Capture the cell that displays the provided text and extract its (x, y) central coordinate. 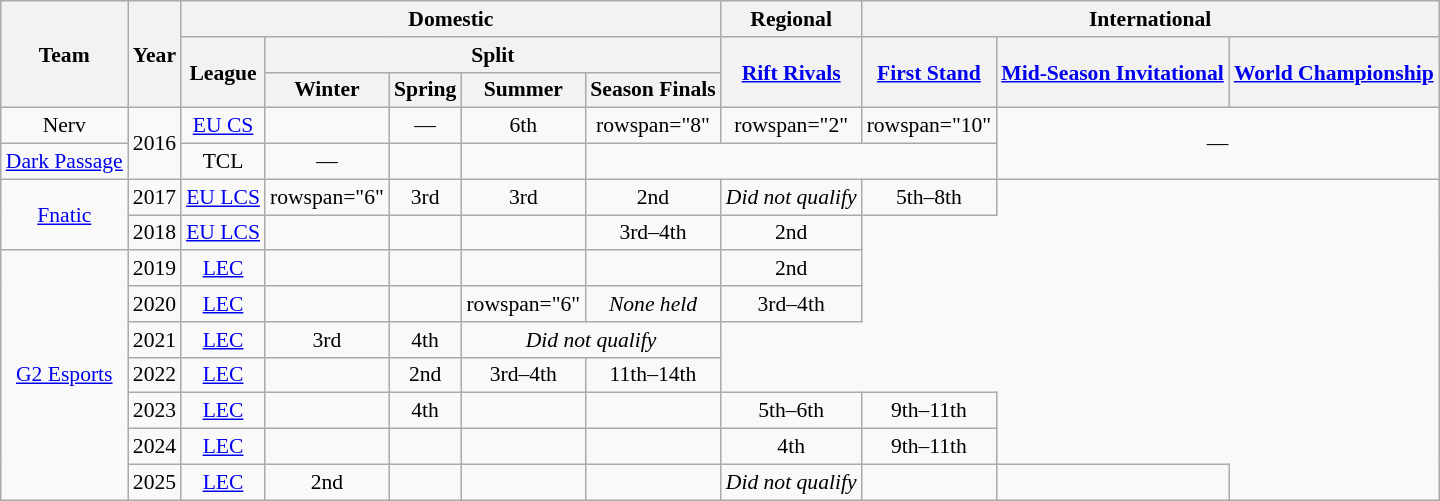
2025 (154, 482)
Team (64, 54)
2017 (154, 197)
Summer (523, 90)
2022 (154, 375)
Season Finals (652, 90)
Rift Rivals (792, 72)
2019 (154, 269)
2023 (154, 411)
rowspan="8" (652, 126)
Winter (327, 90)
Fnatic (64, 214)
Regional (792, 19)
EU CS (223, 126)
2020 (154, 304)
Nerv (64, 126)
2021 (154, 340)
World Championship (1334, 72)
Split (493, 55)
Year (154, 54)
5th–8th (930, 197)
Domestic (451, 19)
6th (523, 126)
None held (652, 304)
2018 (154, 233)
TCL (223, 162)
2024 (154, 447)
League (223, 72)
First Stand (930, 72)
5th–6th (792, 411)
Spring (426, 90)
International (1150, 19)
2016 (154, 144)
Dark Passage (64, 162)
rowspan="2" (792, 126)
11th–14th (652, 375)
Mid-Season Invitational (1112, 72)
rowspan="10" (930, 126)
G2 Esports (64, 376)
